Pinpoint the cell where the given text exists, returning its [x, y] midpoint coordinate. 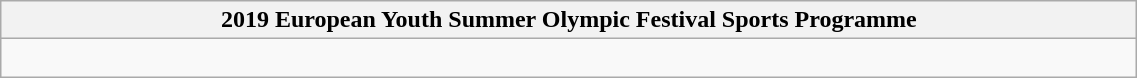
2019 European Youth Summer Olympic Festival Sports Programme [569, 20]
